Identify which cell holds the provided text, then report its (X, Y) central coordinate. 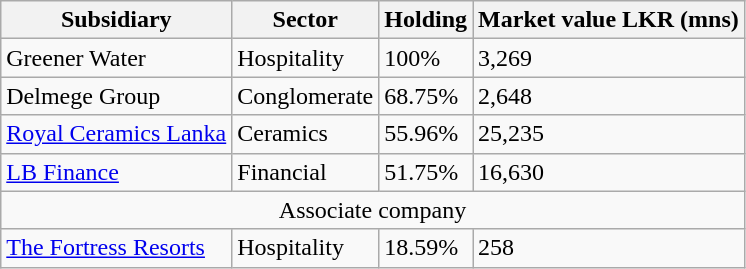
68.75% (426, 96)
55.96% (426, 134)
16,630 (609, 172)
Market value LKR (mns) (609, 20)
51.75% (426, 172)
25,235 (609, 134)
Royal Ceramics Lanka (116, 134)
Conglomerate (306, 96)
Associate company (373, 210)
Financial (306, 172)
3,269 (609, 58)
LB Finance (116, 172)
The Fortress Resorts (116, 248)
Greener Water (116, 58)
258 (609, 248)
Ceramics (306, 134)
Sector (306, 20)
Holding (426, 20)
Subsidiary (116, 20)
2,648 (609, 96)
18.59% (426, 248)
Delmege Group (116, 96)
100% (426, 58)
